Capture the cell that displays the provided text and extract its (x, y) central coordinate. 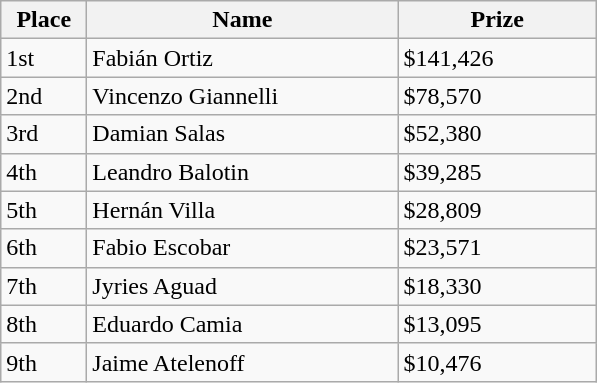
7th (44, 286)
8th (44, 324)
Jyries Aguad (242, 286)
$52,380 (498, 134)
9th (44, 362)
Leandro Balotin (242, 172)
Hernán Villa (242, 210)
Place (44, 20)
6th (44, 248)
5th (44, 210)
Fabián Ortiz (242, 58)
3rd (44, 134)
Jaime Atelenoff (242, 362)
$78,570 (498, 96)
$23,571 (498, 248)
Name (242, 20)
$10,476 (498, 362)
Damian Salas (242, 134)
Fabio Escobar (242, 248)
$18,330 (498, 286)
$13,095 (498, 324)
$28,809 (498, 210)
$39,285 (498, 172)
4th (44, 172)
Eduardo Camia (242, 324)
1st (44, 58)
2nd (44, 96)
$141,426 (498, 58)
Vincenzo Giannelli (242, 96)
Prize (498, 20)
